Capture the cell that displays the provided text and extract its [X, Y] central coordinate. 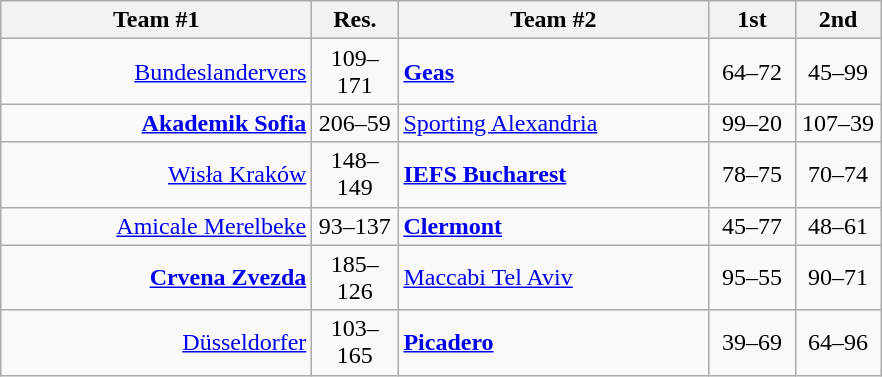
95–55 [752, 278]
48–61 [838, 226]
90–71 [838, 278]
103–165 [355, 342]
Team #1 [156, 20]
1st [752, 20]
Amicale Merelbeke [156, 226]
185–126 [355, 278]
Bundeslandervers [156, 72]
93–137 [355, 226]
109–171 [355, 72]
45–99 [838, 72]
Düsseldorfer [156, 342]
70–74 [838, 174]
2nd [838, 20]
39–69 [752, 342]
Team #2 [554, 20]
107–39 [838, 123]
Akademik Sofia [156, 123]
45–77 [752, 226]
Geas [554, 72]
Picadero [554, 342]
148–149 [355, 174]
Res. [355, 20]
206–59 [355, 123]
Clermont [554, 226]
64–96 [838, 342]
99–20 [752, 123]
IEFS Bucharest [554, 174]
64–72 [752, 72]
Sporting Alexandria [554, 123]
78–75 [752, 174]
Maccabi Tel Aviv [554, 278]
Crvena Zvezda [156, 278]
Wisła Kraków [156, 174]
